Determine the [X, Y] coordinate at the center of the cell enclosing the given text.  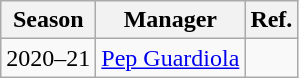
Ref. [272, 20]
2020–21 [48, 58]
Season [48, 20]
Manager [170, 20]
Pep Guardiola [170, 58]
